Provide the [x, y] coordinate of the cell's center where the given text is located.  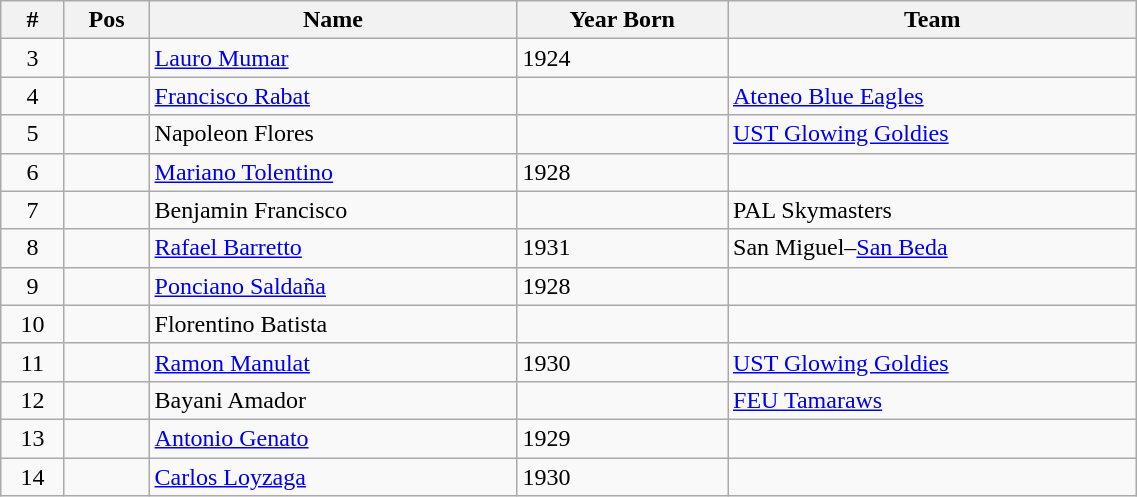
Bayani Amador [333, 400]
Antonio Genato [333, 438]
Year Born [622, 20]
1931 [622, 248]
Name [333, 20]
8 [32, 248]
13 [32, 438]
10 [32, 324]
San Miguel–San Beda [932, 248]
Rafael Barretto [333, 248]
Ramon Manulat [333, 362]
Ponciano Saldaña [333, 286]
Benjamin Francisco [333, 210]
# [32, 20]
9 [32, 286]
Napoleon Flores [333, 134]
14 [32, 477]
1929 [622, 438]
1924 [622, 58]
Team [932, 20]
Ateneo Blue Eagles [932, 96]
5 [32, 134]
6 [32, 172]
Pos [106, 20]
Francisco Rabat [333, 96]
3 [32, 58]
7 [32, 210]
4 [32, 96]
11 [32, 362]
Carlos Loyzaga [333, 477]
PAL Skymasters [932, 210]
12 [32, 400]
Florentino Batista [333, 324]
FEU Tamaraws [932, 400]
Mariano Tolentino [333, 172]
Lauro Mumar [333, 58]
